For the text-containing cell, return its midpoint in (x, y) coordinate format. 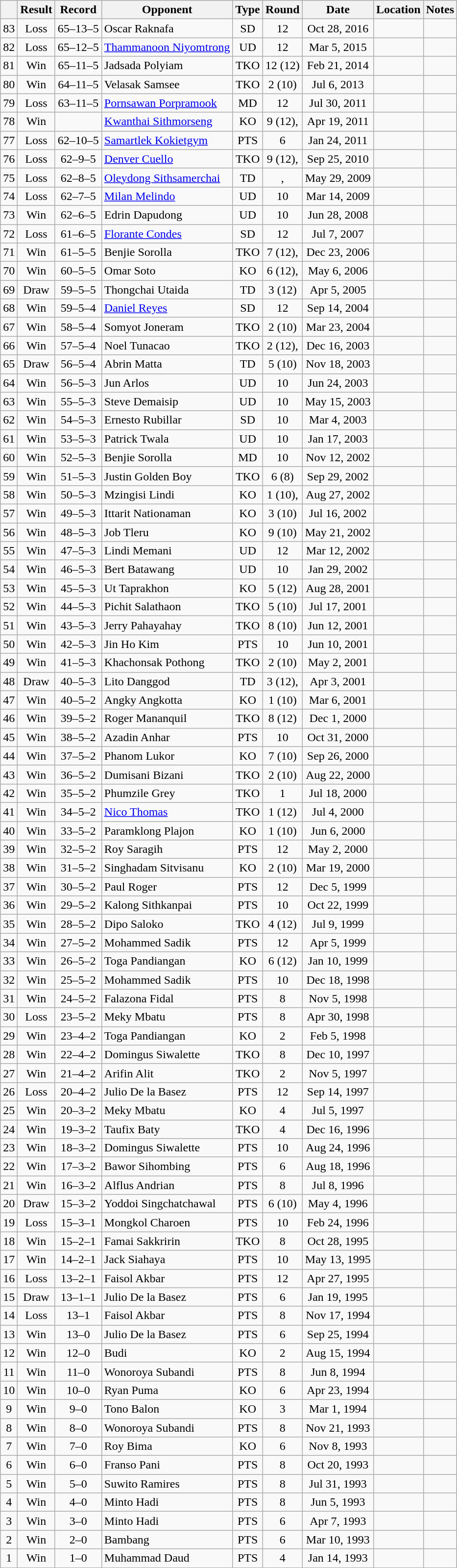
Jerry Pahayahay (167, 625)
May 2, 2000 (338, 849)
Pornsawan Porpramook (167, 103)
76 (9, 159)
23–5–2 (78, 1017)
Tono Balon (167, 1409)
56–5–3 (78, 383)
Mongkol Charoen (167, 1222)
Opponent (167, 10)
44–5–3 (78, 607)
Jul 18, 2000 (338, 793)
Oct 28, 2016 (338, 28)
Feb 5, 1998 (338, 1036)
Jan 14, 1993 (338, 1558)
13–1–1 (78, 1297)
3–0 (78, 1521)
Notes (440, 10)
Jun 5, 1993 (338, 1502)
Jun 10, 2001 (338, 644)
53 (9, 588)
30 (9, 1017)
81 (9, 66)
62 (9, 420)
Apr 23, 1994 (338, 1390)
29 (9, 1036)
Jul 17, 2001 (338, 607)
May 4, 1996 (338, 1204)
16 (9, 1278)
39–5–2 (78, 719)
32 (9, 980)
18 (9, 1241)
Jul 6, 2013 (338, 84)
3 (12), (282, 681)
45–5–3 (78, 588)
62–8–5 (78, 177)
43 (9, 774)
Roy Saragih (167, 849)
Patrick Twala (167, 439)
20–4–2 (78, 1092)
Kwanthai Sithmorseng (167, 122)
Justin Golden Boy (167, 476)
4 (12) (282, 924)
Mar 19, 2000 (338, 868)
May 2, 2001 (338, 663)
18–3–2 (78, 1148)
Nov 21, 1993 (338, 1428)
82 (9, 47)
Aug 28, 2001 (338, 588)
50–5–3 (78, 495)
5 (12) (282, 588)
32–5–2 (78, 849)
Oleydong Sithsamerchai (167, 177)
Apr 5, 2005 (338, 290)
Mar 12, 2002 (338, 551)
Suwito Ramires (167, 1484)
Phumzile Grey (167, 793)
60–5–5 (78, 271)
May 13, 1995 (338, 1260)
Result (36, 10)
59–5–4 (78, 308)
Dipo Saloko (167, 924)
Jan 29, 2002 (338, 570)
Sep 14, 2004 (338, 308)
15–3–2 (78, 1204)
Denver Cuello (167, 159)
Khachonsak Pothong (167, 663)
79 (9, 103)
25 (9, 1110)
Omar Soto (167, 271)
Somyot Joneram (167, 327)
19 (9, 1222)
17 (9, 1260)
47 (9, 700)
Florante Condes (167, 234)
7 (10) (282, 756)
Mzingisi Lindi (167, 495)
Sep 25, 2010 (338, 159)
78 (9, 122)
Dec 10, 1997 (338, 1054)
Jack Siahaya (167, 1260)
57–5–4 (78, 346)
58–5–4 (78, 327)
Roger Mananquil (167, 719)
12–0 (78, 1353)
8–0 (78, 1428)
71 (9, 252)
7 (9, 1446)
9–0 (78, 1409)
35 (9, 924)
61–6–5 (78, 234)
Bawor Sihombing (167, 1167)
Edrin Dapudong (167, 215)
40 (9, 831)
55–5–3 (78, 401)
3 (12) (282, 290)
62–7–5 (78, 196)
23–4–2 (78, 1036)
Jun 6, 2000 (338, 831)
64–11–5 (78, 84)
Sep 14, 1997 (338, 1092)
Arifin Alit (167, 1073)
Mar 10, 1993 (338, 1540)
Steve Demaisip (167, 401)
Record (78, 10)
16–3–2 (78, 1185)
49 (9, 663)
13–0 (78, 1334)
13–2–1 (78, 1278)
75 (9, 177)
68 (9, 308)
55 (9, 551)
Nov 5, 1997 (338, 1073)
26 (9, 1092)
12 (12) (282, 66)
Oct 28, 1995 (338, 1241)
41–5–3 (78, 663)
Milan Melindo (167, 196)
Mar 23, 2004 (338, 327)
42–5–3 (78, 644)
Roy Bima (167, 1446)
Jin Ho Kim (167, 644)
70 (9, 271)
Angky Angkotta (167, 700)
Date (338, 10)
2 (12), (282, 346)
20 (9, 1204)
Dec 16, 1996 (338, 1129)
59 (9, 476)
34 (9, 943)
Sep 25, 1994 (338, 1334)
Apr 27, 1995 (338, 1278)
Feb 24, 1996 (338, 1222)
25–5–2 (78, 980)
24 (9, 1129)
56 (9, 532)
Franso Pani (167, 1465)
Nov 12, 2002 (338, 457)
Sep 29, 2002 (338, 476)
52–5–3 (78, 457)
69 (9, 290)
46 (9, 719)
Dec 1, 2000 (338, 719)
37–5–2 (78, 756)
Nico Thomas (167, 812)
23 (9, 1148)
Ryan Puma (167, 1390)
Noel Tunacao (167, 346)
31–5–2 (78, 868)
67 (9, 327)
Aug 18, 1996 (338, 1167)
62–10–5 (78, 140)
Jan 17, 2003 (338, 439)
Phanom Lukor (167, 756)
Jul 5, 1997 (338, 1110)
24–5–2 (78, 998)
31 (9, 998)
13 (9, 1334)
Samartlek Kokietgym (167, 140)
Aug 27, 2002 (338, 495)
Alflus Andrian (167, 1185)
54–5–3 (78, 420)
57 (9, 513)
Oct 31, 2000 (338, 737)
15 (9, 1297)
53–5–3 (78, 439)
Jul 4, 2000 (338, 812)
Jan 19, 1995 (338, 1297)
62–9–5 (78, 159)
Jul 9, 1999 (338, 924)
Paul Roger (167, 887)
Oct 20, 1993 (338, 1465)
65–13–5 (78, 28)
Jan 24, 2011 (338, 140)
37 (9, 887)
Azadin Anhar (167, 737)
40–5–3 (78, 681)
Nov 8, 1993 (338, 1446)
61 (9, 439)
72 (9, 234)
66 (9, 346)
2–0 (78, 1540)
42 (9, 793)
May 6, 2006 (338, 271)
Jul 7, 2007 (338, 234)
33 (9, 961)
21–4–2 (78, 1073)
51 (9, 625)
Abrin Matta (167, 364)
63 (9, 401)
11 (9, 1371)
Apr 30, 1998 (338, 1017)
64 (9, 383)
Bambang (167, 1540)
74 (9, 196)
Paramklong Plajon (167, 831)
Oscar Raknafa (167, 28)
1–0 (78, 1558)
Kalong Sithkanpai (167, 905)
Thongchai Utaida (167, 290)
Jun 8, 1994 (338, 1371)
Aug 22, 2000 (338, 774)
Aug 24, 1996 (338, 1148)
Jun 24, 2003 (338, 383)
May 15, 2003 (338, 401)
Falazona Fidal (167, 998)
7–0 (78, 1446)
47–5–3 (78, 551)
26–5–2 (78, 961)
Jul 31, 1993 (338, 1484)
22–4–2 (78, 1054)
Jul 8, 1996 (338, 1185)
44 (9, 756)
1 (12) (282, 812)
Muhammad Daud (167, 1558)
Ut Taprakhon (167, 588)
46–5–3 (78, 570)
Jul 16, 2002 (338, 513)
48 (9, 681)
7 (12), (282, 252)
Jun 12, 2001 (338, 625)
15–3–1 (78, 1222)
38 (9, 868)
Jun 28, 2008 (338, 215)
15–2–1 (78, 1241)
73 (9, 215)
59–5–5 (78, 290)
52 (9, 607)
40–5–2 (78, 700)
63–11–5 (78, 103)
6–0 (78, 1465)
38–5–2 (78, 737)
3 (10) (282, 513)
19–3–2 (78, 1129)
Dumisani Bizani (167, 774)
Ernesto Rubillar (167, 420)
65 (9, 364)
Apr 19, 2011 (338, 122)
Mar 1, 1994 (338, 1409)
83 (9, 28)
20–3–2 (78, 1110)
22 (9, 1167)
9 (10) (282, 532)
Pichit Salathaon (167, 607)
43–5–3 (78, 625)
Jun Arlos (167, 383)
58 (9, 495)
62–6–5 (78, 215)
Job Tleru (167, 532)
Mar 4, 2003 (338, 420)
Dec 18, 1998 (338, 980)
50 (9, 644)
May 29, 2009 (338, 177)
Type (248, 10)
34–5–2 (78, 812)
Singhadam Sitvisanu (167, 868)
6 (12), (282, 271)
, (282, 177)
28–5–2 (78, 924)
Mar 6, 2001 (338, 700)
61–5–5 (78, 252)
Oct 22, 1999 (338, 905)
21 (9, 1185)
27 (9, 1073)
Apr 3, 2001 (338, 681)
6 (8) (282, 476)
14–2–1 (78, 1260)
Apr 7, 1993 (338, 1521)
36–5–2 (78, 774)
6 (10) (282, 1204)
Mar 14, 2009 (338, 196)
27–5–2 (78, 943)
51–5–3 (78, 476)
48–5–3 (78, 532)
45 (9, 737)
Ittarit Nationaman (167, 513)
80 (9, 84)
65–11–5 (78, 66)
Nov 18, 2003 (338, 364)
Location (398, 10)
May 21, 2002 (338, 532)
8 (12) (282, 719)
Nov 5, 1998 (338, 998)
Dec 5, 1999 (338, 887)
41 (9, 812)
Lindi Memani (167, 551)
Lito Danggod (167, 681)
5 (9, 1484)
11–0 (78, 1371)
Velasak Samsee (167, 84)
Sep 26, 2000 (338, 756)
Budi (167, 1353)
8 (10) (282, 625)
Jan 10, 1999 (338, 961)
Daniel Reyes (167, 308)
10–0 (78, 1390)
35–5–2 (78, 793)
Nov 17, 1994 (338, 1316)
Bert Batawang (167, 570)
Mar 5, 2015 (338, 47)
Dec 23, 2006 (338, 252)
Taufix Baty (167, 1129)
39 (9, 849)
56–5–4 (78, 364)
Dec 16, 2003 (338, 346)
Thammanoon Niyomtrong (167, 47)
Famai Sakkririn (167, 1241)
29–5–2 (78, 905)
Yoddoi Singchatchawal (167, 1204)
9 (9, 1409)
Aug 15, 1994 (338, 1353)
6 (12) (282, 961)
Feb 21, 2014 (338, 66)
60 (9, 457)
Apr 5, 1999 (338, 943)
28 (9, 1054)
33–5–2 (78, 831)
Jul 30, 2011 (338, 103)
Jadsada Polyiam (167, 66)
54 (9, 570)
17–3–2 (78, 1167)
65–12–5 (78, 47)
5–0 (78, 1484)
77 (9, 140)
36 (9, 905)
1 (10), (282, 495)
4–0 (78, 1502)
14 (9, 1316)
13–1 (78, 1316)
30–5–2 (78, 887)
Round (282, 10)
49–5–3 (78, 513)
